Provide the (X, Y) coordinate of the cell's center where the given text is located.  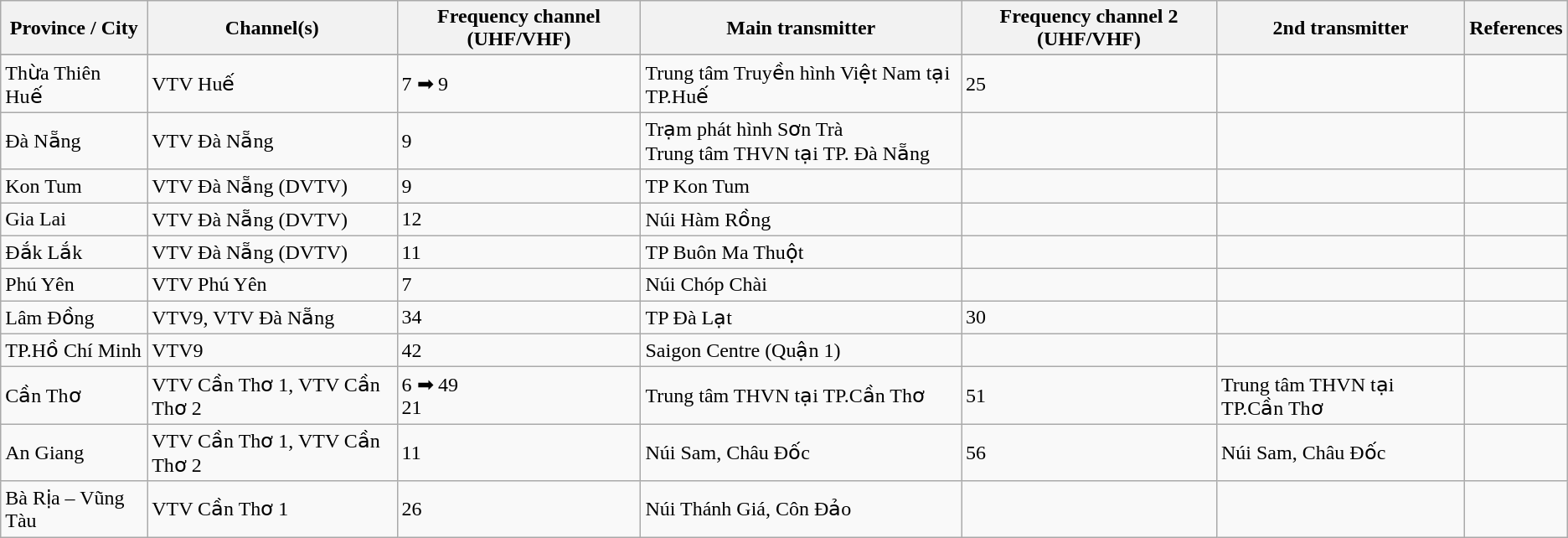
56 (1089, 453)
VTV Cần Thơ 1 (272, 510)
VTV Huế (272, 84)
TP Kon Tum (801, 186)
Province / City (74, 28)
51 (1089, 396)
TP Đà Lạt (801, 318)
42 (519, 350)
Kon Tum (74, 186)
Gia Lai (74, 220)
34 (519, 318)
Trạm phát hình Sơn Trà Trung tâm THVN tại TP. Đà Nẵng (801, 141)
Núi Hàm Rồng (801, 220)
Lâm Đồng (74, 318)
Trung tâm Truyền hình Việt Nam tại TP.Huế (801, 84)
VTV9 (272, 350)
VTV9, VTV Đà Nẵng (272, 318)
Saigon Centre (Quận 1) (801, 350)
Cần Thơ (74, 396)
Đắk Lắk (74, 252)
30 (1089, 318)
TP.Hồ Chí Minh (74, 350)
26 (519, 510)
Channel(s) (272, 28)
Frequency channel (UHF/VHF) (519, 28)
7 (519, 285)
25 (1089, 84)
TP Buôn Ma Thuột (801, 252)
Núi Thánh Giá, Côn Đảo (801, 510)
VTV Đà Nẵng (272, 141)
References (1516, 28)
Bà Rịa – Vũng Tàu (74, 510)
6 ➡ 49 21 (519, 396)
VTV Phú Yên (272, 285)
Main transmitter (801, 28)
Núi Chóp Chài (801, 285)
7 ➡ 9 (519, 84)
Phú Yên (74, 285)
Frequency channel 2 (UHF/VHF) (1089, 28)
Thừa Thiên Huế (74, 84)
2nd transmitter (1340, 28)
Đà Nẵng (74, 141)
12 (519, 220)
An Giang (74, 453)
